For the text-containing cell, return its midpoint in [x, y] coordinate format. 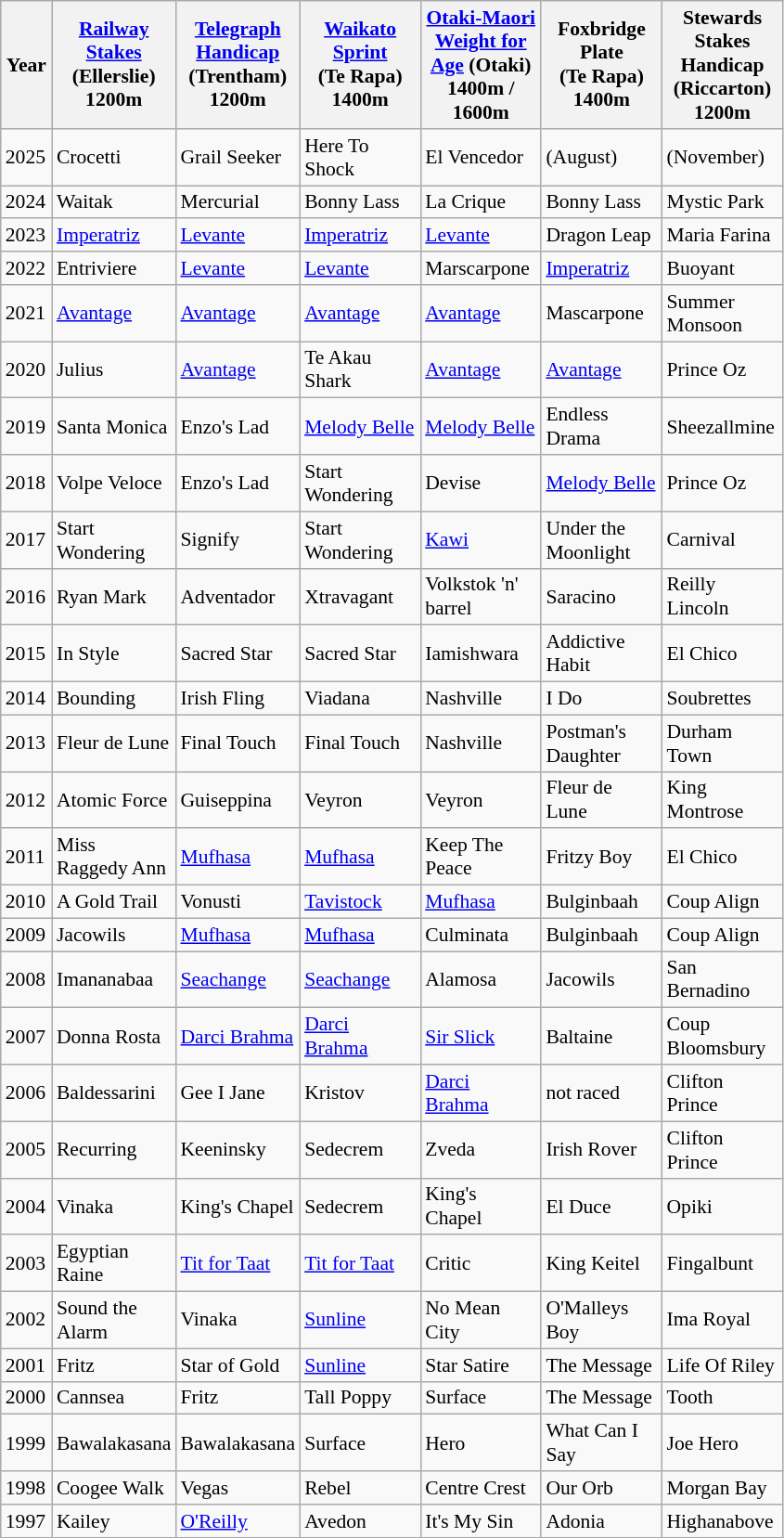
Fingalbunt [722, 1264]
Irish Rover [601, 1149]
Avedon [360, 1521]
2005 [26, 1149]
Adventador [238, 596]
2018 [26, 483]
Guiseppina [238, 800]
Foxbridge Plate (Te Rapa) 1400m [601, 65]
1997 [26, 1521]
Te Akau Shark [360, 369]
2019 [26, 427]
Summer Monsoon [722, 314]
Tavistock [360, 902]
2016 [26, 596]
Year [26, 65]
1998 [26, 1488]
Baltaine [601, 1036]
Our Orb [601, 1488]
Critic [481, 1264]
Addictive Habit [601, 653]
2014 [26, 699]
Fritzy Boy [601, 858]
Donna Rosta [114, 1036]
2007 [26, 1036]
Star of Gold [238, 1365]
Morgan Bay [722, 1488]
Dragon Leap [601, 236]
Mercurial [238, 202]
2009 [26, 935]
Kailey [114, 1521]
2003 [26, 1264]
2023 [26, 236]
Vegas [238, 1488]
Soubrettes [722, 699]
Otaki-Maori Weight for Age (Otaki) 1400m / 1600m [481, 65]
2022 [26, 268]
Egyptian Raine [114, 1264]
Atomic Force [114, 800]
2013 [26, 743]
Coup Bloomsbury [722, 1036]
A Gold Trail [114, 902]
La Crique [481, 202]
Maria Farina [722, 236]
Joe Hero [722, 1442]
Xtravagant [360, 596]
Rebel [360, 1488]
2017 [26, 540]
2015 [26, 653]
King Montrose [722, 800]
No Mean City [481, 1320]
Keeninsky [238, 1149]
Sheezallmine [722, 427]
Hero [481, 1442]
Ryan Mark [114, 596]
Julius [114, 369]
Keep The Peace [481, 858]
Ima Royal [722, 1320]
Postman's Daughter [601, 743]
Under the Moonlight [601, 540]
Opiki [722, 1207]
2002 [26, 1320]
Cannsea [114, 1398]
Life Of Riley [722, 1365]
Mystic Park [722, 202]
2006 [26, 1093]
Viadana [360, 699]
Durham Town [722, 743]
Vonusti [238, 902]
Alamosa [481, 980]
Devise [481, 483]
O'Reilly [238, 1521]
Mascarpone [601, 314]
Gee I Jane [238, 1093]
It's My Sin [481, 1521]
Saracino [601, 596]
Entriviere [114, 268]
Kristov [360, 1093]
Volpe Veloce [114, 483]
King Keitel [601, 1264]
Iamishwara [481, 653]
Railway Stakes (Ellerslie) 1200m [114, 65]
Imananabaa [114, 980]
Culminata [481, 935]
Bounding [114, 699]
Tooth [722, 1398]
Waitak [114, 202]
Baldessarini [114, 1093]
El Duce [601, 1207]
(November) [722, 158]
What Can I Say [601, 1442]
Waikato Sprint (Te Rapa) 1400m [360, 65]
Grail Seeker [238, 158]
San Bernadino [722, 980]
2010 [26, 902]
Telegraph Handicap (Trentham) 1200m [238, 65]
Marscarpone [481, 268]
Coogee Walk [114, 1488]
2020 [26, 369]
El Vencedor [481, 158]
2000 [26, 1398]
Centre Crest [481, 1488]
In Style [114, 653]
2021 [26, 314]
Reilly Lincoln [722, 596]
Santa Monica [114, 427]
2001 [26, 1365]
2011 [26, 858]
Recurring [114, 1149]
Sound the Alarm [114, 1320]
1999 [26, 1442]
Highanabove [722, 1521]
Endless Drama [601, 427]
not raced [601, 1093]
Sir Slick [481, 1036]
Star Satire [481, 1365]
2004 [26, 1207]
Volkstok 'n' barrel [481, 596]
2025 [26, 158]
Zveda [481, 1149]
I Do [601, 699]
2024 [26, 202]
Here To Shock [360, 158]
Buoyant [722, 268]
Irish Fling [238, 699]
Miss Raggedy Ann [114, 858]
Carnival [722, 540]
O'Malleys Boy [601, 1320]
Kawi [481, 540]
Adonia [601, 1521]
Signify [238, 540]
Stewards Stakes Handicap (Riccarton) 1200m [722, 65]
2008 [26, 980]
Crocetti [114, 158]
2012 [26, 800]
(August) [601, 158]
Tall Poppy [360, 1398]
